Return [x, y] of the center of cell containing provided text 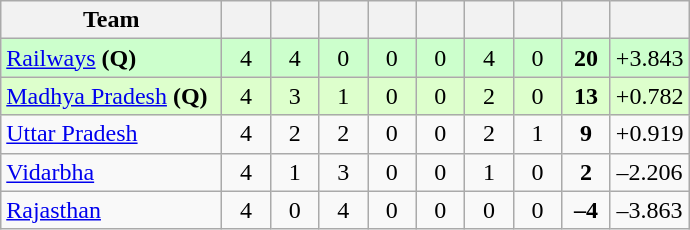
Madhya Pradesh (Q) [112, 96]
–2.206 [650, 172]
Vidarbha [112, 172]
–4 [586, 210]
13 [586, 96]
Uttar Pradesh [112, 134]
Team [112, 20]
Rajasthan [112, 210]
+0.782 [650, 96]
Railways (Q) [112, 58]
20 [586, 58]
–3.863 [650, 210]
+3.843 [650, 58]
+0.919 [650, 134]
9 [586, 134]
